Output the (X, Y) coordinate of the center of the cell containing the given text.  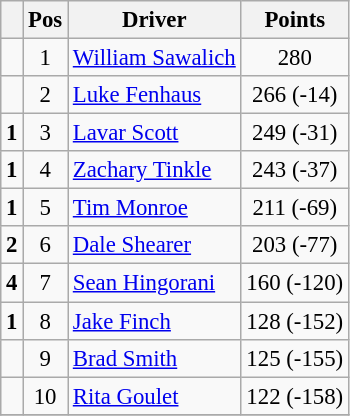
266 (-14) (294, 95)
9 (46, 358)
Lavar Scott (155, 133)
249 (-31) (294, 133)
6 (46, 245)
Zachary Tinkle (155, 170)
125 (-155) (294, 358)
Pos (46, 20)
8 (46, 321)
Rita Goulet (155, 396)
Brad Smith (155, 358)
122 (-158) (294, 396)
Jake Finch (155, 321)
Sean Hingorani (155, 283)
128 (-152) (294, 321)
243 (-37) (294, 170)
10 (46, 396)
Dale Shearer (155, 245)
203 (-77) (294, 245)
Luke Fenhaus (155, 95)
William Sawalich (155, 58)
Points (294, 20)
211 (-69) (294, 208)
280 (294, 58)
3 (46, 133)
160 (-120) (294, 283)
7 (46, 283)
5 (46, 208)
Driver (155, 20)
Tim Monroe (155, 208)
